Extract the (X, Y) coordinate from the center of the cell holding the provided text.  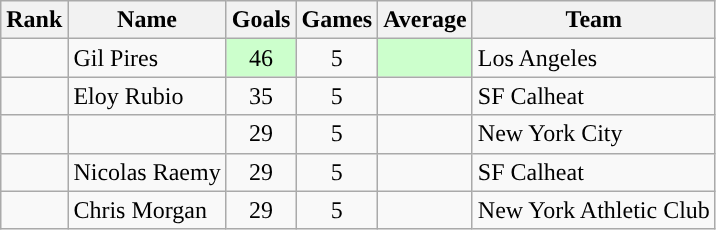
35 (261, 96)
Rank (34, 20)
Team (594, 20)
Games (337, 20)
Gil Pires (147, 58)
Name (147, 20)
Los Angeles (594, 58)
Eloy Rubio (147, 96)
Chris Morgan (147, 210)
New York City (594, 134)
Nicolas Raemy (147, 172)
New York Athletic Club (594, 210)
46 (261, 58)
Average (426, 20)
Goals (261, 20)
